Output the (x, y) coordinate of the center of the cell containing the given text.  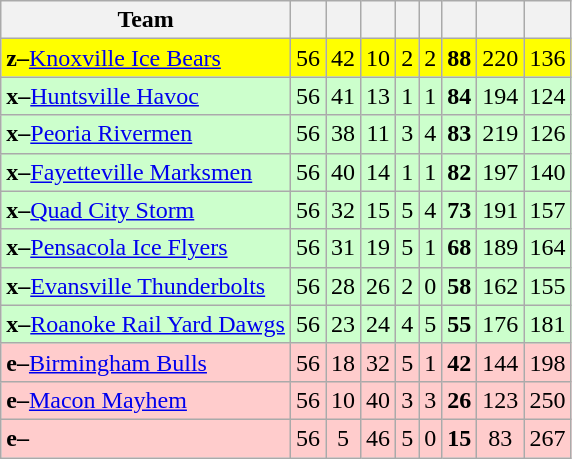
24 (378, 324)
155 (548, 286)
124 (548, 96)
x–Pensacola Ice Flyers (146, 248)
41 (344, 96)
136 (548, 58)
157 (548, 210)
84 (460, 96)
250 (548, 400)
267 (548, 438)
82 (460, 172)
73 (460, 210)
x–Evansville Thunderbolts (146, 286)
123 (500, 400)
e–Birmingham Bulls (146, 362)
58 (460, 286)
55 (460, 324)
31 (344, 248)
14 (378, 172)
23 (344, 324)
191 (500, 210)
13 (378, 96)
x–Huntsville Havoc (146, 96)
219 (500, 134)
88 (460, 58)
x–Fayetteville Marksmen (146, 172)
220 (500, 58)
68 (460, 248)
11 (378, 134)
181 (548, 324)
38 (344, 134)
176 (500, 324)
194 (500, 96)
28 (344, 286)
e– (146, 438)
x–Peoria Rivermen (146, 134)
197 (500, 172)
126 (548, 134)
z–Knoxville Ice Bears (146, 58)
189 (500, 248)
140 (548, 172)
164 (548, 248)
x–Roanoke Rail Yard Dawgs (146, 324)
19 (378, 248)
Team (146, 20)
198 (548, 362)
x–Quad City Storm (146, 210)
46 (378, 438)
162 (500, 286)
e–Macon Mayhem (146, 400)
144 (500, 362)
18 (344, 362)
